From the cell containing the given text, extract its center point as [x, y] coordinate. 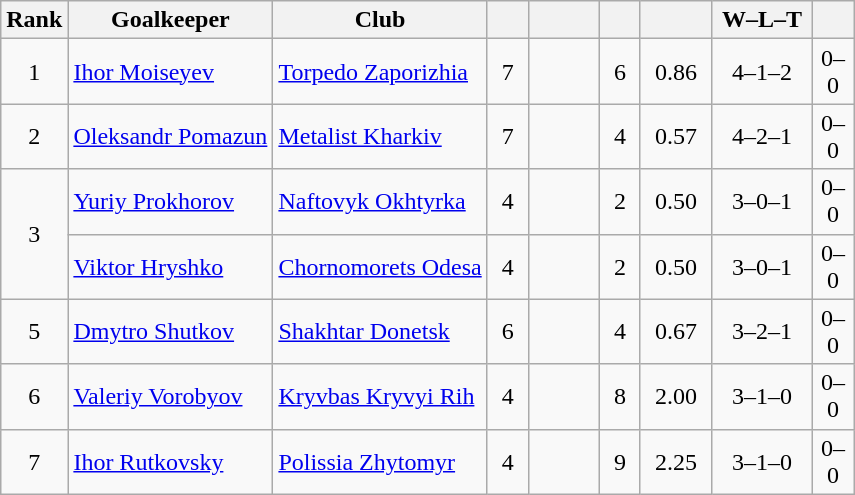
Club [380, 20]
Metalist Kharkiv [380, 136]
Kryvbas Kryvyi Rih [380, 396]
5 [34, 332]
W–L–T [762, 20]
Naftovyk Okhtyrka [380, 202]
1 [34, 72]
8 [620, 396]
2.00 [676, 396]
Shakhtar Donetsk [380, 332]
0.57 [676, 136]
4–2–1 [762, 136]
Goalkeeper [170, 20]
Polissia Zhytomyr [380, 462]
Yuriy Prokhorov [170, 202]
Viktor Hryshko [170, 266]
Valeriy Vorobyov [170, 396]
Dmytro Shutkov [170, 332]
4–1–2 [762, 72]
Ihor Rutkovsky [170, 462]
9 [620, 462]
3–2–1 [762, 332]
3 [34, 234]
Oleksandr Pomazun [170, 136]
2.25 [676, 462]
Ihor Moiseyev [170, 72]
Torpedo Zaporizhia [380, 72]
0.86 [676, 72]
Chornomorets Odesa [380, 266]
Rank [34, 20]
0.67 [676, 332]
